Return the [X, Y] coordinate for the center point of the cell that contains the specified text.  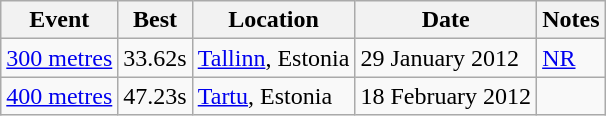
Notes [571, 20]
29 January 2012 [446, 58]
Tartu, Estonia [274, 96]
47.23s [155, 96]
Tallinn, Estonia [274, 58]
33.62s [155, 58]
300 metres [60, 58]
18 February 2012 [446, 96]
Event [60, 20]
NR [571, 58]
Location [274, 20]
400 metres [60, 96]
Date [446, 20]
Best [155, 20]
